Locate the cell with the specified text and output its [x, y] center coordinate. 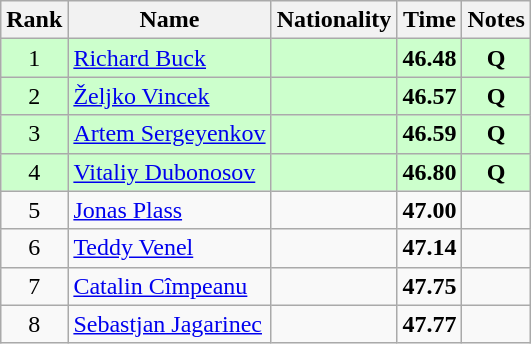
Notes [496, 20]
Time [430, 20]
47.00 [430, 210]
46.48 [430, 58]
Nationality [334, 20]
46.59 [430, 134]
Teddy Venel [170, 248]
Rank [34, 20]
5 [34, 210]
8 [34, 324]
Name [170, 20]
Richard Buck [170, 58]
Sebastjan Jagarinec [170, 324]
Catalin Cîmpeanu [170, 286]
Željko Vincek [170, 96]
Jonas Plass [170, 210]
6 [34, 248]
47.77 [430, 324]
46.57 [430, 96]
4 [34, 172]
7 [34, 286]
47.75 [430, 286]
1 [34, 58]
47.14 [430, 248]
46.80 [430, 172]
2 [34, 96]
3 [34, 134]
Vitaliy Dubonosov [170, 172]
Artem Sergeyenkov [170, 134]
